Determine the (x, y) coordinate at the center of the cell enclosing the given text.  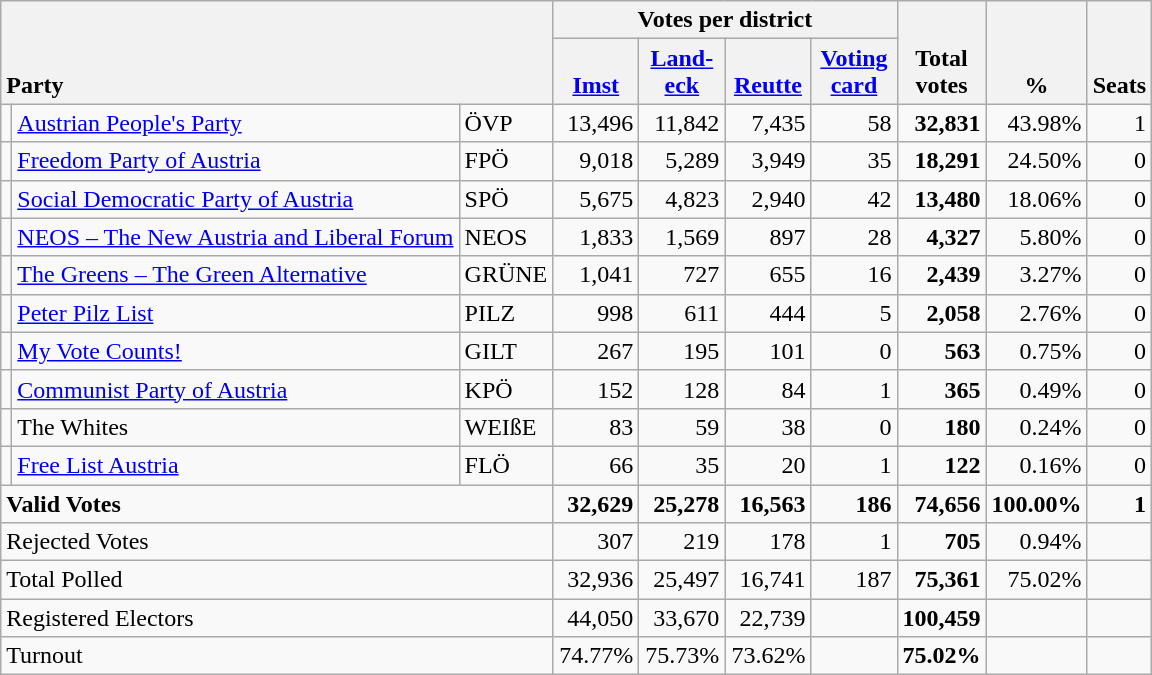
18,291 (942, 161)
0.16% (1036, 465)
5,289 (682, 161)
58 (854, 123)
3,949 (768, 161)
18.06% (1036, 199)
11,842 (682, 123)
267 (596, 351)
100.00% (1036, 503)
611 (682, 313)
1,041 (596, 275)
GILT (506, 351)
16,741 (768, 580)
219 (682, 542)
2.76% (1036, 313)
195 (682, 351)
NEOS (506, 237)
Party (277, 52)
32,936 (596, 580)
Peter Pilz List (236, 313)
Freedom Party of Austria (236, 161)
178 (768, 542)
307 (596, 542)
GRÜNE (506, 275)
PILZ (506, 313)
122 (942, 465)
1,833 (596, 237)
4,823 (682, 199)
33,670 (682, 618)
655 (768, 275)
2,439 (942, 275)
5.80% (1036, 237)
KPÖ (506, 389)
24.50% (1036, 161)
101 (768, 351)
My Vote Counts! (236, 351)
4,327 (942, 237)
128 (682, 389)
705 (942, 542)
563 (942, 351)
73.62% (768, 656)
0.94% (1036, 542)
897 (768, 237)
152 (596, 389)
20 (768, 465)
7,435 (768, 123)
365 (942, 389)
3.27% (1036, 275)
0.49% (1036, 389)
Imst (596, 72)
Reutte (768, 72)
Registered Electors (277, 618)
0.75% (1036, 351)
16,563 (768, 503)
SPÖ (506, 199)
16 (854, 275)
FPÖ (506, 161)
28 (854, 237)
59 (682, 427)
100,459 (942, 618)
Communist Party of Austria (236, 389)
Free List Austria (236, 465)
44,050 (596, 618)
Rejected Votes (277, 542)
187 (854, 580)
Turnout (277, 656)
2,940 (768, 199)
Social Democratic Party of Austria (236, 199)
66 (596, 465)
1,569 (682, 237)
ÖVP (506, 123)
Votes per district (725, 20)
75,361 (942, 580)
444 (768, 313)
13,480 (942, 199)
32,629 (596, 503)
43.98% (1036, 123)
998 (596, 313)
FLÖ (506, 465)
25,497 (682, 580)
Total Polled (277, 580)
42 (854, 199)
25,278 (682, 503)
13,496 (596, 123)
WEIßE (506, 427)
75.73% (682, 656)
Seats (1119, 52)
84 (768, 389)
38 (768, 427)
727 (682, 275)
186 (854, 503)
5 (854, 313)
The Greens – The Green Alternative (236, 275)
Land-eck (682, 72)
180 (942, 427)
32,831 (942, 123)
Votingcard (854, 72)
9,018 (596, 161)
Valid Votes (277, 503)
5,675 (596, 199)
0.24% (1036, 427)
22,739 (768, 618)
The Whites (236, 427)
2,058 (942, 313)
74.77% (596, 656)
% (1036, 52)
Austrian People's Party (236, 123)
NEOS – The New Austria and Liberal Forum (236, 237)
Totalvotes (942, 52)
83 (596, 427)
74,656 (942, 503)
